Search for the cell housing the specified text and yield its (x, y) center coordinate. 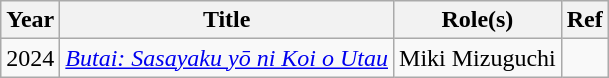
Ref (584, 20)
Year (30, 20)
Role(s) (478, 20)
Miki Mizuguchi (478, 58)
2024 (30, 58)
Butai: Sasayaku yō ni Koi o Utau (227, 58)
Title (227, 20)
